Output the [x, y] coordinate of the center of the cell containing the given text.  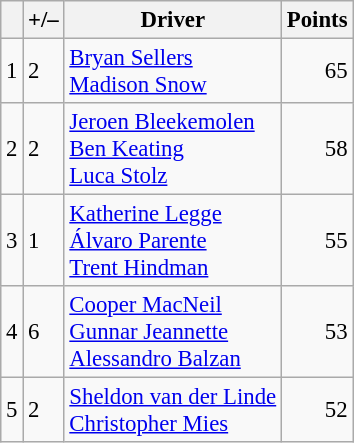
+/– [44, 20]
4 [12, 332]
55 [318, 241]
Sheldon van der Linde Christopher Mies [172, 410]
Bryan Sellers Madison Snow [172, 72]
Jeroen Bleekemolen Ben Keating Luca Stolz [172, 149]
Cooper MacNeil Gunnar Jeannette Alessandro Balzan [172, 332]
6 [44, 332]
58 [318, 149]
Driver [172, 20]
53 [318, 332]
5 [12, 410]
Points [318, 20]
Katherine Legge Álvaro Parente Trent Hindman [172, 241]
3 [12, 241]
52 [318, 410]
65 [318, 72]
